Search for the cell housing the specified text and yield its (x, y) center coordinate. 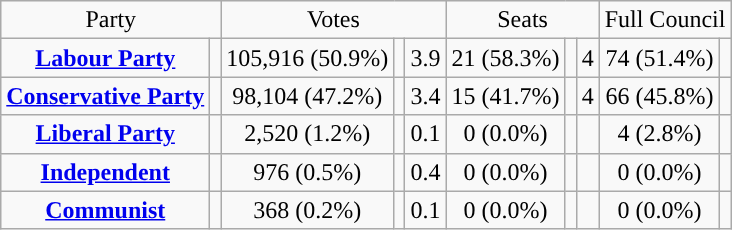
Conservative Party (106, 96)
Communist (106, 210)
Full Council (665, 20)
105,916 (50.9%) (308, 58)
98,104 (47.2%) (308, 96)
Party (111, 20)
15 (41.7%) (506, 96)
Independent (106, 172)
368 (0.2%) (308, 210)
3.9 (426, 58)
0.4 (426, 172)
4 (2.8%) (660, 134)
3.4 (426, 96)
21 (58.3%) (506, 58)
Liberal Party (106, 134)
976 (0.5%) (308, 172)
2,520 (1.2%) (308, 134)
74 (51.4%) (660, 58)
66 (45.8%) (660, 96)
Labour Party (106, 58)
Seats (522, 20)
Votes (334, 20)
